Return the (X, Y) coordinate for the center point of the cell that contains the specified text.  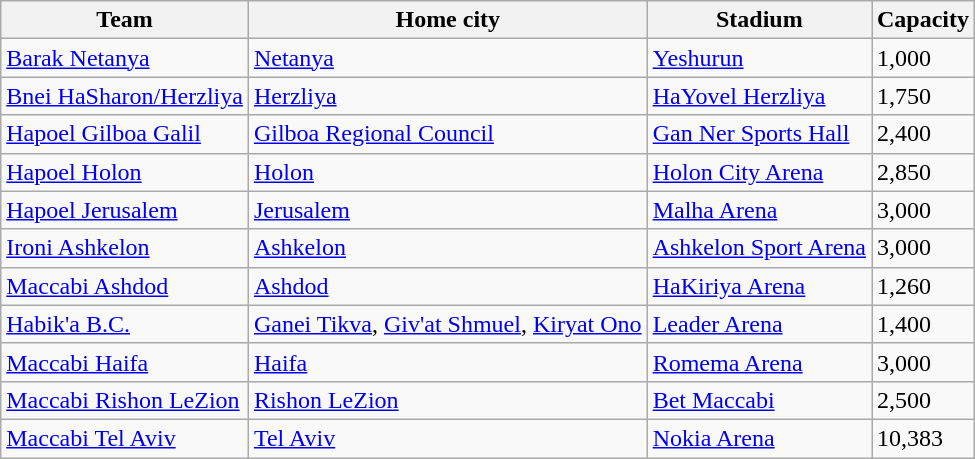
Ironi Ashkelon (125, 248)
Bet Maccabi (759, 400)
HaYovel Herzliya (759, 96)
Holon (448, 172)
HaKiriya Arena (759, 286)
1,400 (924, 324)
Stadium (759, 20)
Capacity (924, 20)
Maccabi Ashdod (125, 286)
Ganei Tikva, Giv'at Shmuel, Kiryat Ono (448, 324)
10,383 (924, 438)
Team (125, 20)
Jerusalem (448, 210)
Tel Aviv (448, 438)
Home city (448, 20)
Gilboa Regional Council (448, 134)
Holon City Arena (759, 172)
Hapoel Holon (125, 172)
Herzliya (448, 96)
Haifa (448, 362)
Romema Arena (759, 362)
2,500 (924, 400)
Maccabi Rishon LeZion (125, 400)
Bnei HaSharon/Herzliya (125, 96)
Gan Ner Sports Hall (759, 134)
Ashdod (448, 286)
Maccabi Tel Aviv (125, 438)
Netanya (448, 58)
1,750 (924, 96)
Ashkelon (448, 248)
2,850 (924, 172)
Rishon LeZion (448, 400)
Malha Arena (759, 210)
2,400 (924, 134)
Nokia Arena (759, 438)
Maccabi Haifa (125, 362)
Hapoel Gilboa Galil (125, 134)
Barak Netanya (125, 58)
Habik'a B.C. (125, 324)
Yeshurun (759, 58)
Hapoel Jerusalem (125, 210)
1,000 (924, 58)
1,260 (924, 286)
Ashkelon Sport Arena (759, 248)
Leader Arena (759, 324)
